Extract the (X, Y) coordinate from the center of the cell holding the provided text.  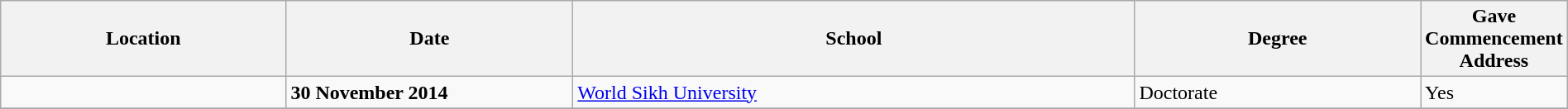
Doctorate (1278, 92)
Date (430, 39)
Location (144, 39)
Yes (1494, 92)
30 November 2014 (430, 92)
Gave Commencement Address (1494, 39)
School (853, 39)
World Sikh University (853, 92)
Degree (1278, 39)
